Return (X, Y) of the center of cell containing provided text 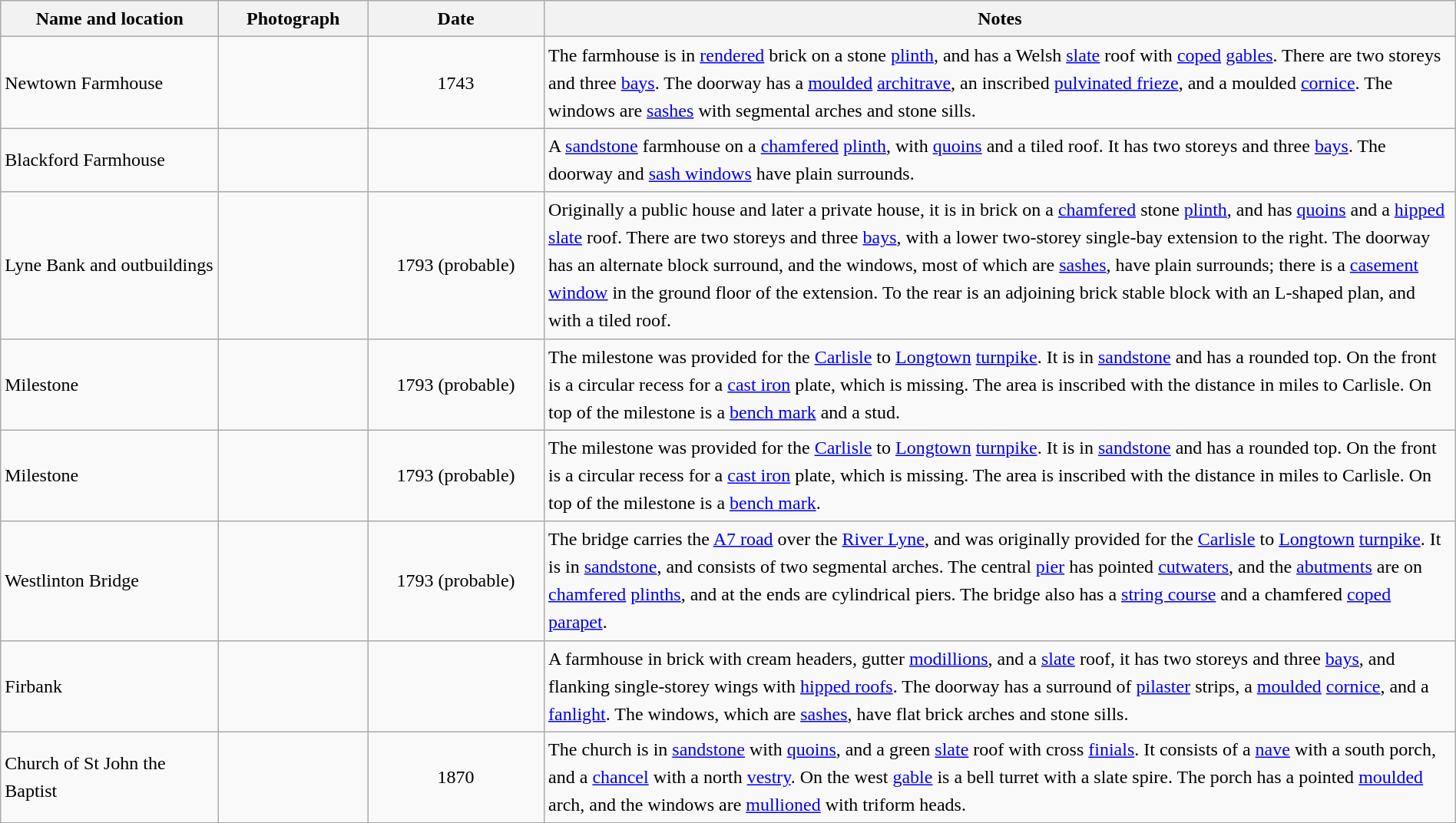
Photograph (293, 18)
Newtown Farmhouse (110, 83)
Westlinton Bridge (110, 580)
Date (456, 18)
Firbank (110, 686)
Church of St John the Baptist (110, 777)
1870 (456, 777)
Blackford Farmhouse (110, 160)
Notes (1000, 18)
1743 (456, 83)
Lyne Bank and outbuildings (110, 266)
Name and location (110, 18)
